Scan for the cell matching the given text and deliver its [X, Y] coordinate at center. 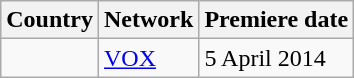
5 April 2014 [276, 58]
VOX [148, 58]
Country [50, 20]
Premiere date [276, 20]
Network [148, 20]
